From the cell containing the given text, extract its center point as (X, Y) coordinate. 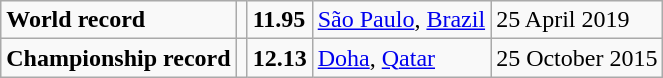
Doha, Qatar (401, 58)
25 October 2015 (577, 58)
Championship record (118, 58)
World record (118, 20)
25 April 2019 (577, 20)
São Paulo, Brazil (401, 20)
12.13 (280, 58)
11.95 (280, 20)
